Find where the given text appears and provide that cell's center as (X, Y) coordinate. 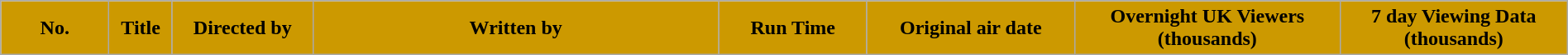
7 day Viewing Data(thousands) (1454, 28)
Run Time (792, 28)
No. (55, 28)
Overnight UK Viewers(thousands) (1207, 28)
Directed by (242, 28)
Written by (516, 28)
Original air date (971, 28)
Title (141, 28)
